Capture the cell that displays the provided text and extract its (X, Y) central coordinate. 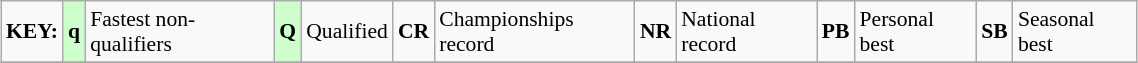
NR (656, 32)
CR (414, 32)
Championships record (534, 32)
Fastest non-qualifiers (180, 32)
Q (288, 32)
KEY: (32, 32)
Qualified (347, 32)
PB (836, 32)
Seasonal best (1075, 32)
Personal best (916, 32)
SB (994, 32)
q (74, 32)
National record (746, 32)
